Identify which cell holds the provided text, then report its (X, Y) central coordinate. 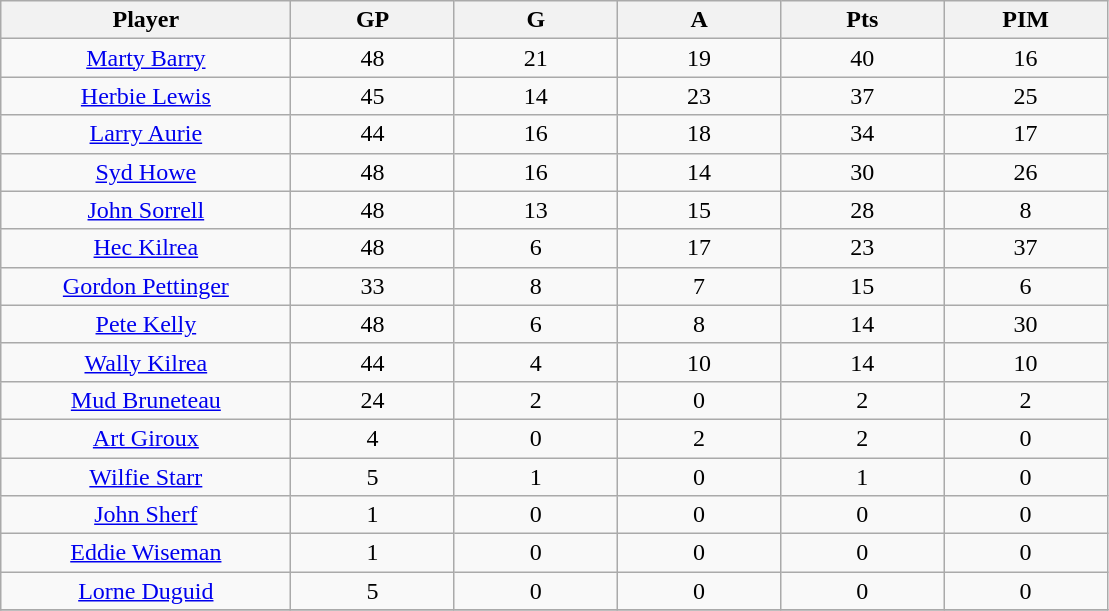
28 (862, 210)
7 (698, 286)
John Sherf (146, 515)
19 (698, 58)
PIM (1026, 20)
Mud Bruneteau (146, 400)
Art Giroux (146, 438)
24 (372, 400)
Wilfie Starr (146, 477)
John Sorrell (146, 210)
Marty Barry (146, 58)
33 (372, 286)
Pete Kelly (146, 324)
GP (372, 20)
25 (1026, 96)
13 (536, 210)
Wally Kilrea (146, 362)
Syd Howe (146, 172)
21 (536, 58)
45 (372, 96)
40 (862, 58)
G (536, 20)
Larry Aurie (146, 134)
Gordon Pettinger (146, 286)
34 (862, 134)
Eddie Wiseman (146, 553)
26 (1026, 172)
Pts (862, 20)
Herbie Lewis (146, 96)
Lorne Duguid (146, 591)
Hec Kilrea (146, 248)
18 (698, 134)
Player (146, 20)
A (698, 20)
